Capture the cell that displays the provided text and extract its [X, Y] central coordinate. 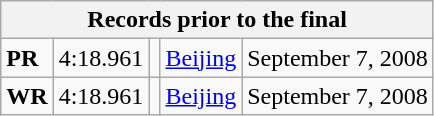
PR [27, 58]
Records prior to the final [218, 20]
WR [27, 96]
